Locate the cell with the specified text and output its [x, y] center coordinate. 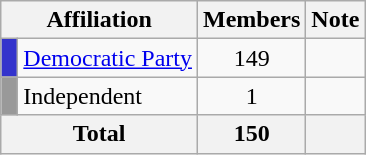
Independent [108, 96]
150 [251, 134]
1 [251, 96]
Affiliation [100, 20]
149 [251, 58]
Note [336, 20]
Democratic Party [108, 58]
Total [100, 134]
Members [251, 20]
